Capture the cell that displays the provided text and extract its (x, y) central coordinate. 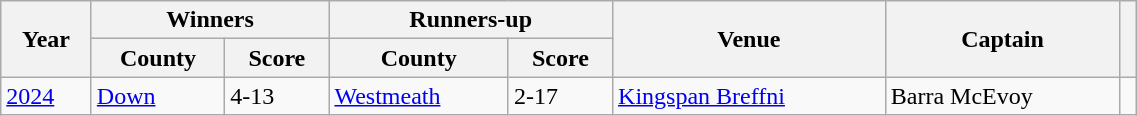
Barra McEvoy (1002, 96)
Year (46, 39)
4-13 (277, 96)
Runners-up (471, 20)
2024 (46, 96)
Kingspan Breffni (750, 96)
Venue (750, 39)
2-17 (560, 96)
Down (158, 96)
Captain (1002, 39)
Westmeath (418, 96)
Winners (210, 20)
